Determine the (X, Y) coordinate at the center of the cell enclosing the given text.  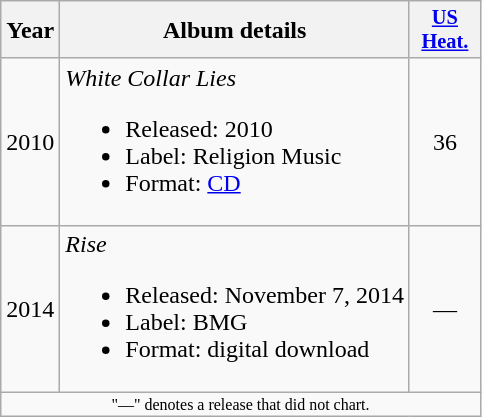
USHeat. (444, 30)
RiseReleased: November 7, 2014Label: BMGFormat: digital download (235, 308)
2014 (30, 308)
Year (30, 30)
Album details (235, 30)
— (444, 308)
White Collar LiesReleased: 2010Label: Religion MusicFormat: CD (235, 142)
2010 (30, 142)
"—" denotes a release that did not chart. (241, 405)
36 (444, 142)
